Output the (x, y) coordinate of the center of the cell containing the given text.  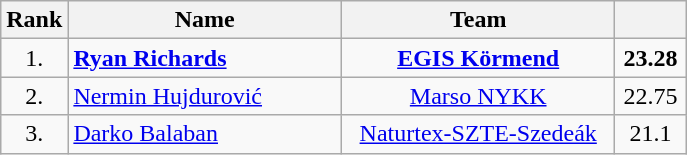
2. (34, 96)
EGIS Körmend (478, 58)
Nermin Hujdurović (205, 96)
22.75 (650, 96)
Naturtex-SZTE-Szedeák (478, 134)
Name (205, 20)
21.1 (650, 134)
3. (34, 134)
Marso NYKK (478, 96)
Darko Balaban (205, 134)
1. (34, 58)
23.28 (650, 58)
Rank (34, 20)
Ryan Richards (205, 58)
Team (478, 20)
